From the cell containing the given text, extract its center point as [x, y] coordinate. 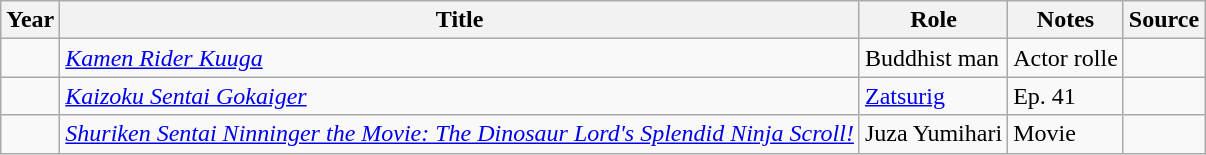
Title [460, 20]
Zatsurig [933, 96]
Juza Yumihari [933, 134]
Movie [1066, 134]
Year [30, 20]
Actor rolle [1066, 58]
Ep. 41 [1066, 96]
Shuriken Sentai Ninninger the Movie: The Dinosaur Lord's Splendid Ninja Scroll! [460, 134]
Source [1164, 20]
Kamen Rider Kuuga [460, 58]
Notes [1066, 20]
Role [933, 20]
Buddhist man [933, 58]
Kaizoku Sentai Gokaiger [460, 96]
